Provide the [x, y] coordinate of the cell's center where the given text is located.  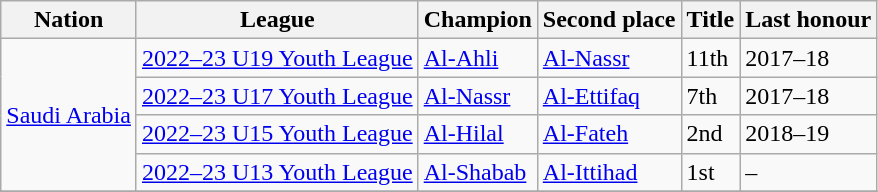
– [808, 172]
2022–23 U17 Youth League [277, 96]
Al-Hilal [478, 134]
7th [710, 96]
Al-Ettifaq [609, 96]
Al-Ittihad [609, 172]
Al-Fateh [609, 134]
League [277, 20]
2022–23 U15 Youth League [277, 134]
2018–19 [808, 134]
Title [710, 20]
2022–23 U19 Youth League [277, 58]
11th [710, 58]
Al-Shabab [478, 172]
Nation [69, 20]
Last honour [808, 20]
1st [710, 172]
2nd [710, 134]
2022–23 U13 Youth League [277, 172]
Saudi Arabia [69, 115]
Second place [609, 20]
Al-Ahli [478, 58]
Champion [478, 20]
